Scan for the cell matching the given text and deliver its [X, Y] coordinate at center. 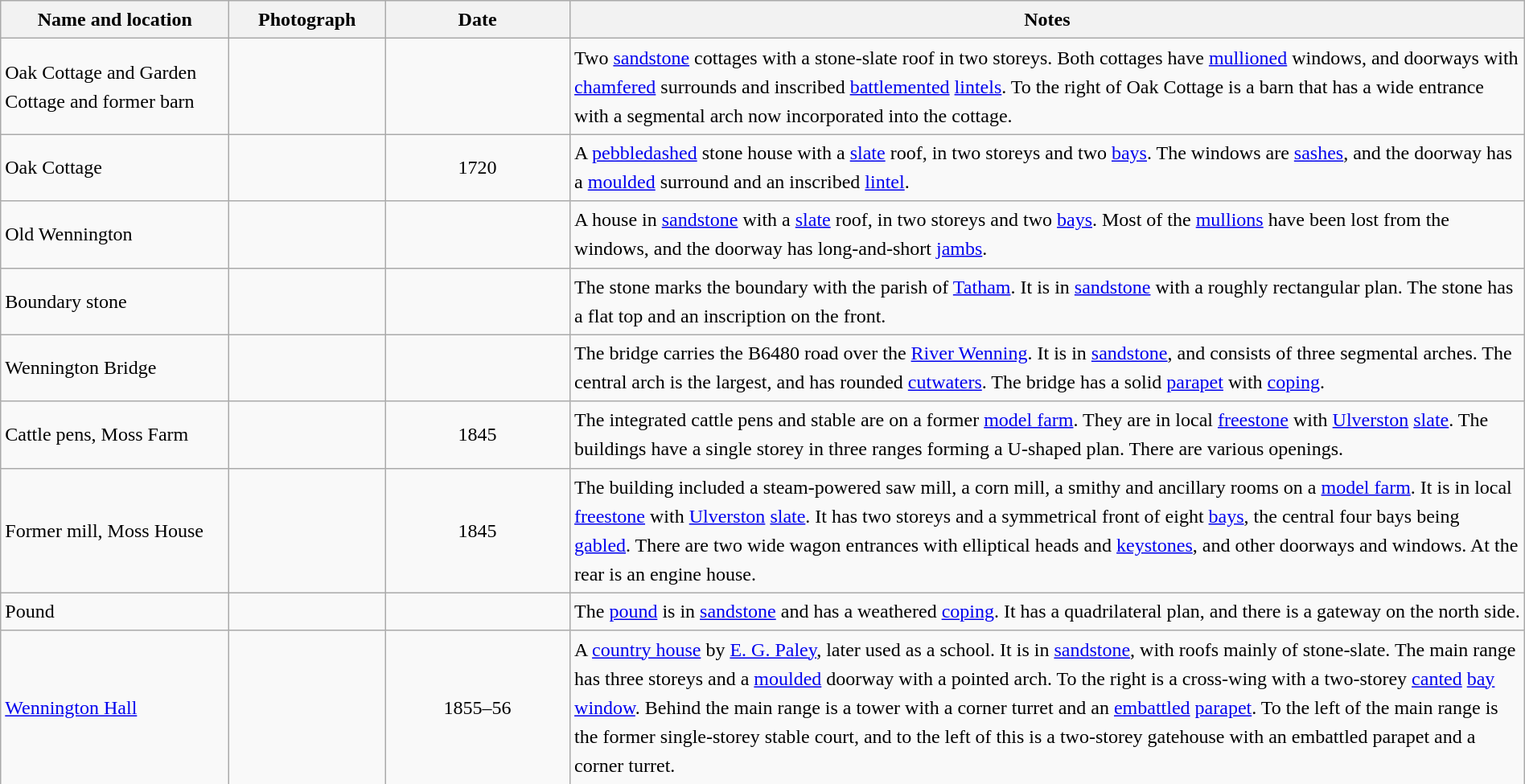
Notes [1047, 19]
Photograph [307, 19]
Oak Cottage [115, 167]
Boundary stone [115, 301]
Cattle pens, Moss Farm [115, 434]
Former mill, Moss House [115, 531]
Date [478, 19]
Oak Cottage and Garden Cottage and former barn [115, 87]
Old Wennington [115, 235]
Name and location [115, 19]
Pound [115, 611]
Wennington Hall [115, 708]
Wennington Bridge [115, 368]
1855–56 [478, 708]
The pound is in sandstone and has a weathered coping. It has a quadrilateral plan, and there is a gateway on the north side. [1047, 611]
1720 [478, 167]
